Search for the cell housing the specified text and yield its [x, y] center coordinate. 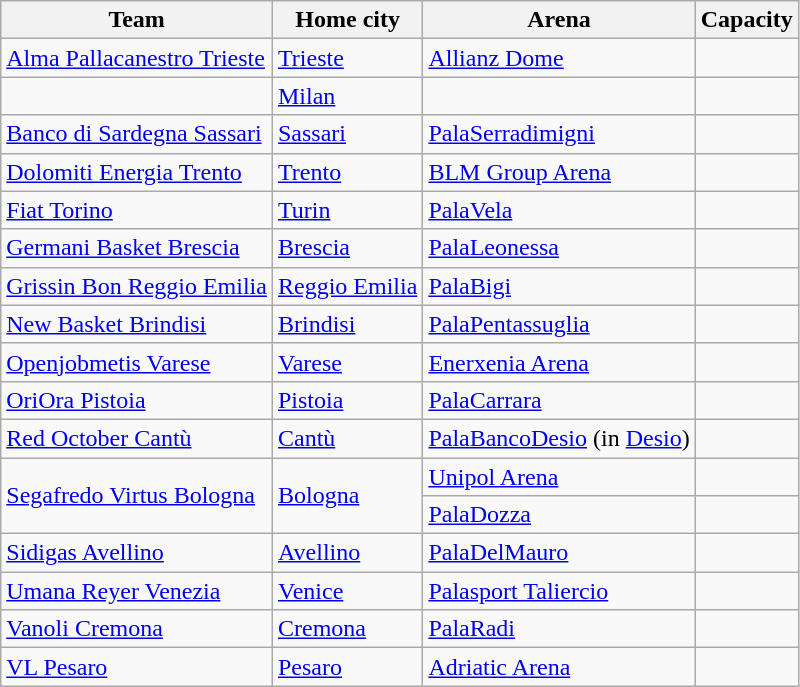
BLM Group Arena [559, 172]
Trieste [347, 58]
Avellino [347, 553]
PalaVela [559, 210]
Openjobmetis Varese [137, 362]
Sassari [347, 134]
Varese [347, 362]
Capacity [746, 20]
Germani Basket Brescia [137, 248]
PalaBancoDesio (in Desio) [559, 438]
OriOra Pistoia [137, 400]
Arena [559, 20]
PalaLeonessa [559, 248]
Cantù [347, 438]
PalaCarrara [559, 400]
Cremona [347, 629]
Trento [347, 172]
Brindisi [347, 324]
Home city [347, 20]
PalaBigi [559, 286]
Adriatic Arena [559, 667]
Sidigas Avellino [137, 553]
Red October Cantù [137, 438]
PalaDozza [559, 515]
Dolomiti Energia Trento [137, 172]
Alma Pallacanestro Trieste [137, 58]
Fiat Torino [137, 210]
VL Pesaro [137, 667]
Unipol Arena [559, 477]
Brescia [347, 248]
Milan [347, 96]
Enerxenia Arena [559, 362]
Pistoia [347, 400]
PalaRadi [559, 629]
Palasport Taliercio [559, 591]
Umana Reyer Venezia [137, 591]
Vanoli Cremona [137, 629]
PalaPentassuglia [559, 324]
Team [137, 20]
Grissin Bon Reggio Emilia [137, 286]
New Basket Brindisi [137, 324]
Turin [347, 210]
PalaDelMauro [559, 553]
Allianz Dome [559, 58]
Banco di Sardegna Sassari [137, 134]
PalaSerradimigni [559, 134]
Pesaro [347, 667]
Segafredo Virtus Bologna [137, 496]
Reggio Emilia [347, 286]
Bologna [347, 496]
Venice [347, 591]
